Determine the [X, Y] coordinate at the center of the cell enclosing the given text.  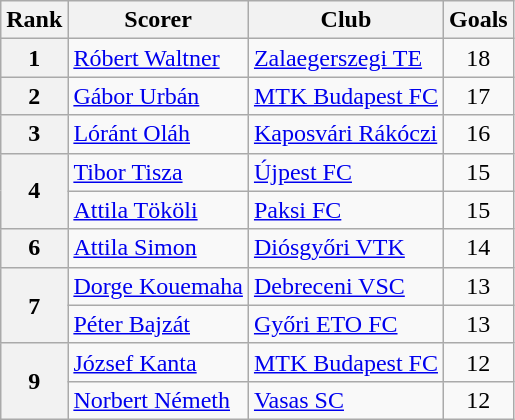
Péter Bajzát [158, 324]
Vasas SC [346, 400]
Debreceni VSC [346, 286]
6 [34, 248]
Róbert Waltner [158, 58]
Attila Tököli [158, 210]
Tibor Tisza [158, 172]
Lóránt Oláh [158, 134]
9 [34, 381]
Győri ETO FC [346, 324]
Diósgyőri VTK [346, 248]
József Kanta [158, 362]
Rank [34, 20]
Kaposvári Rákóczi [346, 134]
Dorge Kouemaha [158, 286]
Attila Simon [158, 248]
Club [346, 20]
Gábor Urbán [158, 96]
2 [34, 96]
18 [478, 58]
14 [478, 248]
Újpest FC [346, 172]
1 [34, 58]
16 [478, 134]
Paksi FC [346, 210]
7 [34, 305]
3 [34, 134]
17 [478, 96]
Scorer [158, 20]
Norbert Németh [158, 400]
4 [34, 191]
Zalaegerszegi TE [346, 58]
Goals [478, 20]
